Provide the [X, Y] coordinate of the cell's center where the given text is located.  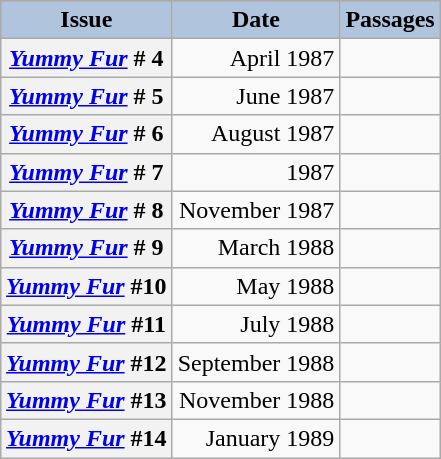
Yummy Fur #14 [87, 438]
November 1987 [256, 210]
Passages [390, 20]
Date [256, 20]
Yummy Fur #12 [87, 362]
May 1988 [256, 286]
November 1988 [256, 400]
March 1988 [256, 248]
January 1989 [256, 438]
1987 [256, 172]
Yummy Fur #11 [87, 324]
June 1987 [256, 96]
Issue [87, 20]
Yummy Fur # 5 [87, 96]
Yummy Fur # 7 [87, 172]
August 1987 [256, 134]
April 1987 [256, 58]
Yummy Fur # 8 [87, 210]
Yummy Fur # 6 [87, 134]
Yummy Fur # 4 [87, 58]
Yummy Fur #13 [87, 400]
Yummy Fur #10 [87, 286]
July 1988 [256, 324]
September 1988 [256, 362]
Yummy Fur # 9 [87, 248]
